Locate the cell with the specified text and output its (X, Y) center coordinate. 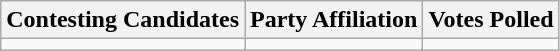
Votes Polled (491, 20)
Contesting Candidates (123, 20)
Party Affiliation (334, 20)
